Locate the cell with the specified text and output its (X, Y) center coordinate. 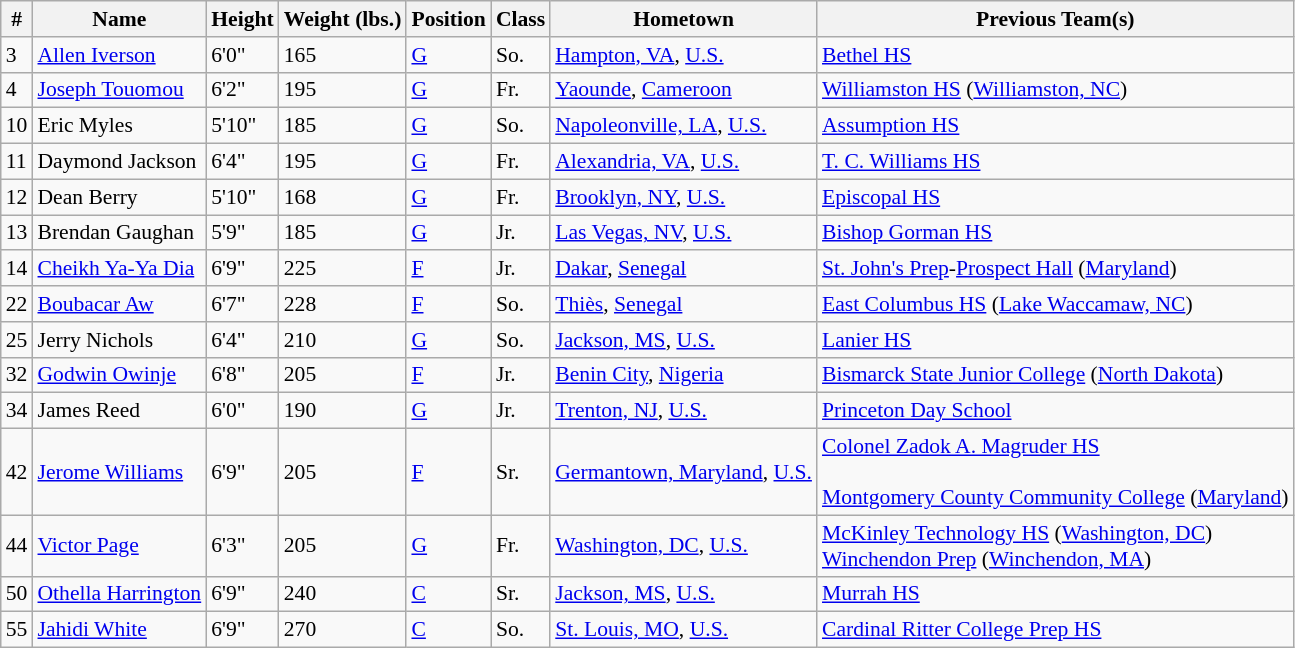
Lanier HS (1056, 340)
Hampton, VA, U.S. (684, 55)
McKinley Technology HS (Washington, DC)Winchendon Prep (Winchendon, MA) (1056, 546)
11 (17, 162)
Bethel HS (1056, 55)
Jerry Nichols (119, 340)
13 (17, 233)
165 (343, 55)
190 (343, 411)
Dean Berry (119, 197)
Bismarck State Junior College (North Dakota) (1056, 375)
Colonel Zadok A. Magruder HSMontgomery County Community College (Maryland) (1056, 472)
5'9" (242, 233)
168 (343, 197)
Daymond Jackson (119, 162)
Position (448, 19)
# (17, 19)
42 (17, 472)
Eric Myles (119, 126)
Class (520, 19)
Thiès, Senegal (684, 304)
34 (17, 411)
25 (17, 340)
6'8" (242, 375)
Episcopal HS (1056, 197)
Yaounde, Cameroon (684, 90)
Godwin Owinje (119, 375)
Cardinal Ritter College Prep HS (1056, 630)
22 (17, 304)
Williamston HS (Williamston, NC) (1056, 90)
St. Louis, MO, U.S. (684, 630)
210 (343, 340)
270 (343, 630)
Las Vegas, NV, U.S. (684, 233)
Brooklyn, NY, U.S. (684, 197)
55 (17, 630)
Jahidi White (119, 630)
Trenton, NJ, U.S. (684, 411)
3 (17, 55)
Benin City, Nigeria (684, 375)
Cheikh Ya-Ya Dia (119, 269)
Bishop Gorman HS (1056, 233)
Princeton Day School (1056, 411)
Murrah HS (1056, 594)
12 (17, 197)
44 (17, 546)
Germantown, Maryland, U.S. (684, 472)
Weight (lbs.) (343, 19)
Dakar, Senegal (684, 269)
240 (343, 594)
T. C. Williams HS (1056, 162)
228 (343, 304)
East Columbus HS (Lake Waccamaw, NC) (1056, 304)
Assumption HS (1056, 126)
Alexandria, VA, U.S. (684, 162)
Washington, DC, U.S. (684, 546)
6'2" (242, 90)
50 (17, 594)
Brendan Gaughan (119, 233)
Jerome Williams (119, 472)
Hometown (684, 19)
Napoleonville, LA, U.S. (684, 126)
Othella Harrington (119, 594)
Joseph Touomou (119, 90)
Previous Team(s) (1056, 19)
Allen Iverson (119, 55)
Name (119, 19)
6'7" (242, 304)
St. John's Prep-Prospect Hall (Maryland) (1056, 269)
14 (17, 269)
4 (17, 90)
Height (242, 19)
6'3" (242, 546)
Boubacar Aw (119, 304)
32 (17, 375)
Victor Page (119, 546)
James Reed (119, 411)
225 (343, 269)
10 (17, 126)
